Find where the given text appears and provide that cell's center as (X, Y) coordinate. 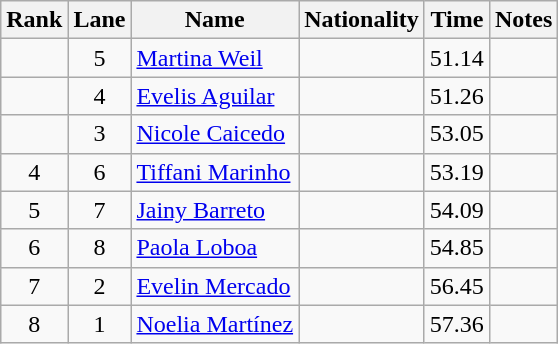
51.26 (456, 96)
54.09 (456, 210)
Name (215, 20)
53.19 (456, 172)
Nicole Caicedo (215, 134)
51.14 (456, 58)
56.45 (456, 286)
57.36 (456, 324)
Time (456, 20)
Jainy Barreto (215, 210)
3 (100, 134)
Rank (34, 20)
Nationality (362, 20)
53.05 (456, 134)
Evelin Mercado (215, 286)
Tiffani Marinho (215, 172)
Notes (523, 20)
1 (100, 324)
Martina Weil (215, 58)
2 (100, 286)
Evelis Aguilar (215, 96)
54.85 (456, 248)
Noelia Martínez (215, 324)
Lane (100, 20)
Paola Loboa (215, 248)
